For the text-containing cell, return its midpoint in (x, y) coordinate format. 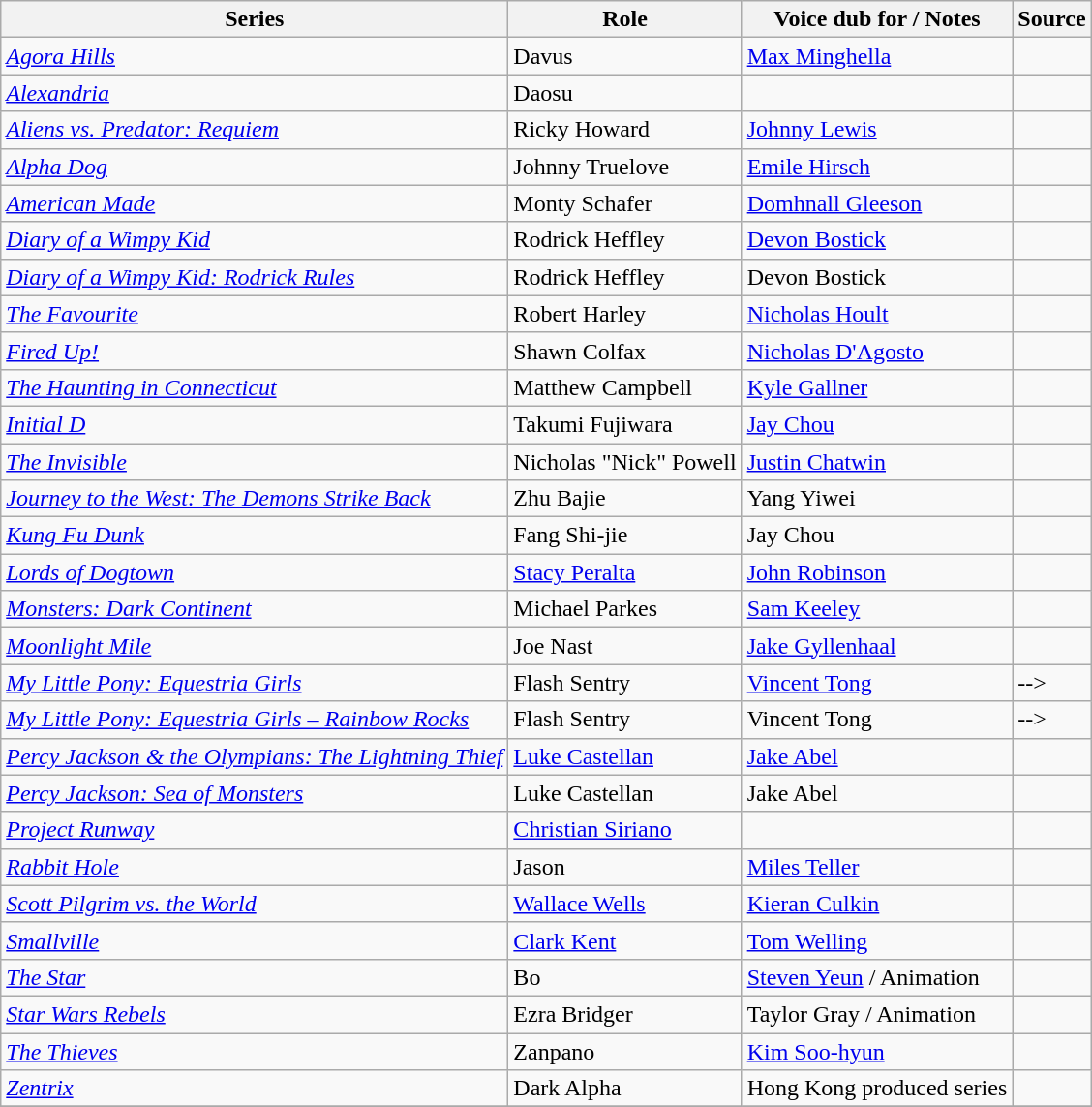
Voice dub for / Notes (877, 19)
Ezra Bridger (625, 1014)
Nicholas Hoult (877, 314)
Agora Hills (255, 56)
Alexandria (255, 93)
Max Minghella (877, 56)
Source (1051, 19)
Smallville (255, 940)
Domhnall Gleeson (877, 203)
Project Runway (255, 830)
Monsters: Dark Continent (255, 609)
Rabbit Hole (255, 867)
Hong Kong produced series (877, 1089)
The Invisible (255, 462)
Sam Keeley (877, 609)
Moonlight Mile (255, 646)
Role (625, 19)
John Robinson (877, 572)
Wallace Wells (625, 904)
The Star (255, 977)
The Thieves (255, 1051)
Johnny Lewis (877, 130)
Robert Harley (625, 314)
Journey to the West: The Demons Strike Back (255, 499)
Matthew Campbell (625, 387)
Lords of Dogtown (255, 572)
Tom Welling (877, 940)
Shawn Colfax (625, 351)
American Made (255, 203)
Zhu Bajie (625, 499)
The Haunting in Connecticut (255, 387)
Zentrix (255, 1089)
Christian Siriano (625, 830)
Fired Up! (255, 351)
Michael Parkes (625, 609)
Aliens vs. Predator: Requiem (255, 130)
My Little Pony: Equestria Girls (255, 683)
Initial D (255, 424)
Steven Yeun / Animation (877, 977)
Joe Nast (625, 646)
The Favourite (255, 314)
Takumi Fujiwara (625, 424)
Alpha Dog (255, 167)
Bo (625, 977)
Clark Kent (625, 940)
Dark Alpha (625, 1089)
Jason (625, 867)
Nicholas "Nick" Powell (625, 462)
Scott Pilgrim vs. the World (255, 904)
Zanpano (625, 1051)
Percy Jackson & the Olympians: The Lightning Thief (255, 756)
Daosu (625, 93)
Fang Shi-jie (625, 536)
Justin Chatwin (877, 462)
Kieran Culkin (877, 904)
Kyle Gallner (877, 387)
Taylor Gray / Animation (877, 1014)
Star Wars Rebels (255, 1014)
Johnny Truelove (625, 167)
Kim Soo-hyun (877, 1051)
Davus (625, 56)
Stacy Peralta (625, 572)
Diary of a Wimpy Kid: Rodrick Rules (255, 277)
Percy Jackson: Sea of Monsters (255, 793)
My Little Pony: Equestria Girls – Rainbow Rocks (255, 720)
Miles Teller (877, 867)
Monty Schafer (625, 203)
Ricky Howard (625, 130)
Kung Fu Dunk (255, 536)
Emile Hirsch (877, 167)
Series (255, 19)
Nicholas D'Agosto (877, 351)
Jake Gyllenhaal (877, 646)
Diary of a Wimpy Kid (255, 240)
Yang Yiwei (877, 499)
